Determine the (x, y) coordinate at the center of the cell enclosing the given text.  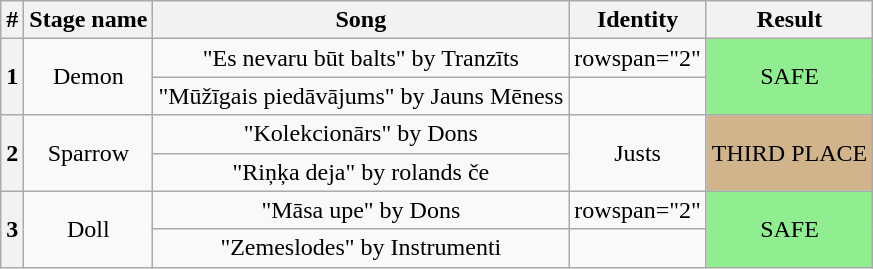
3 (12, 229)
Justs (638, 153)
THIRD PLACE (789, 153)
"Riņķa deja" by rolands če (361, 172)
Sparrow (88, 153)
1 (12, 77)
Result (789, 20)
Identity (638, 20)
# (12, 20)
"Zemeslodes" by Instrumenti (361, 248)
Demon (88, 77)
2 (12, 153)
Stage name (88, 20)
"Kolekcionārs" by Dons (361, 134)
Doll (88, 229)
"Māsa upe" by Dons (361, 210)
Song (361, 20)
"Mūžīgais piedāvājums" by Jauns Mēness (361, 96)
"Es nevaru būt balts" by Tranzīts (361, 58)
